From the cell containing the given text, extract its center point as (X, Y) coordinate. 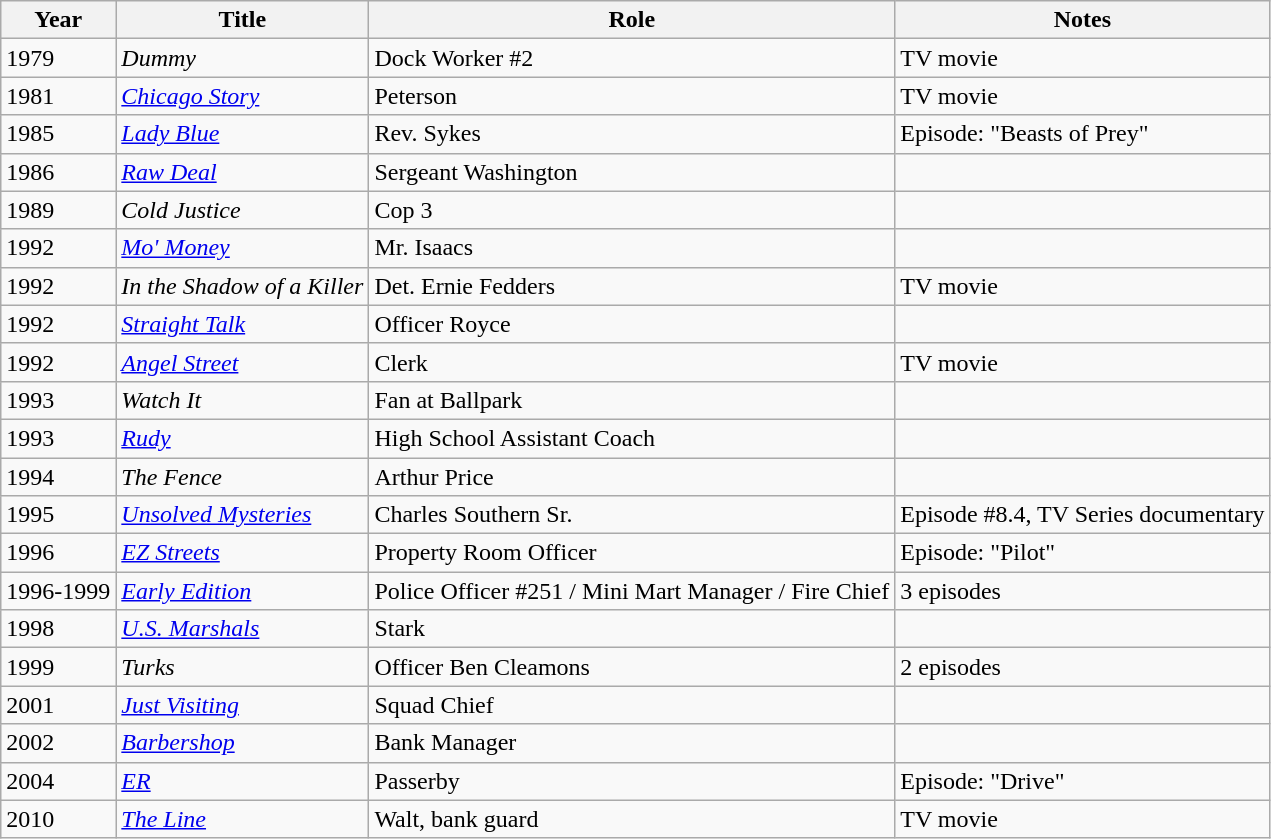
High School Assistant Coach (632, 438)
Fan at Ballpark (632, 400)
Passerby (632, 781)
Sergeant Washington (632, 172)
Episode: "Pilot" (1082, 553)
Dummy (242, 58)
1986 (58, 172)
Chicago Story (242, 96)
Just Visiting (242, 705)
Dock Worker #2 (632, 58)
2 episodes (1082, 667)
1995 (58, 515)
Rev. Sykes (632, 134)
Walt, bank guard (632, 819)
EZ Streets (242, 553)
Barbershop (242, 743)
Angel Street (242, 362)
Arthur Price (632, 477)
1985 (58, 134)
Role (632, 20)
Raw Deal (242, 172)
Bank Manager (632, 743)
Episode #8.4, TV Series documentary (1082, 515)
The Fence (242, 477)
In the Shadow of a Killer (242, 286)
1989 (58, 210)
Unsolved Mysteries (242, 515)
Episode: "Drive" (1082, 781)
1998 (58, 629)
Squad Chief (632, 705)
3 episodes (1082, 591)
Lady Blue (242, 134)
Mo' Money (242, 248)
Rudy (242, 438)
Watch It (242, 400)
1981 (58, 96)
1994 (58, 477)
Charles Southern Sr. (632, 515)
2002 (58, 743)
Year (58, 20)
Clerk (632, 362)
1996 (58, 553)
Early Edition (242, 591)
Officer Ben Cleamons (632, 667)
Episode: "Beasts of Prey" (1082, 134)
Cop 3 (632, 210)
Cold Justice (242, 210)
1999 (58, 667)
1996-1999 (58, 591)
Det. Ernie Fedders (632, 286)
Officer Royce (632, 324)
Title (242, 20)
Turks (242, 667)
1979 (58, 58)
Notes (1082, 20)
Stark (632, 629)
Property Room Officer (632, 553)
Police Officer #251 / Mini Mart Manager / Fire Chief (632, 591)
Peterson (632, 96)
ER (242, 781)
The Line (242, 819)
2004 (58, 781)
2001 (58, 705)
2010 (58, 819)
Straight Talk (242, 324)
U.S. Marshals (242, 629)
Mr. Isaacs (632, 248)
